Locate the cell with the specified text and output its (X, Y) center coordinate. 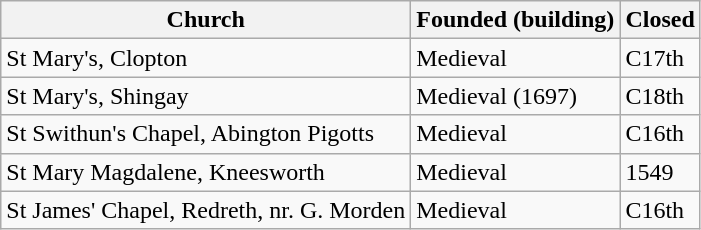
Medieval (1697) (516, 96)
C17th (660, 58)
1549 (660, 172)
Church (206, 20)
St James' Chapel, Redreth, nr. G. Morden (206, 210)
C18th (660, 96)
Closed (660, 20)
St Swithun's Chapel, Abington Pigotts (206, 134)
St Mary's, Shingay (206, 96)
St Mary's, Clopton (206, 58)
St Mary Magdalene, Kneesworth (206, 172)
Founded (building) (516, 20)
